Find where the given text appears and provide that cell's center as [x, y] coordinate. 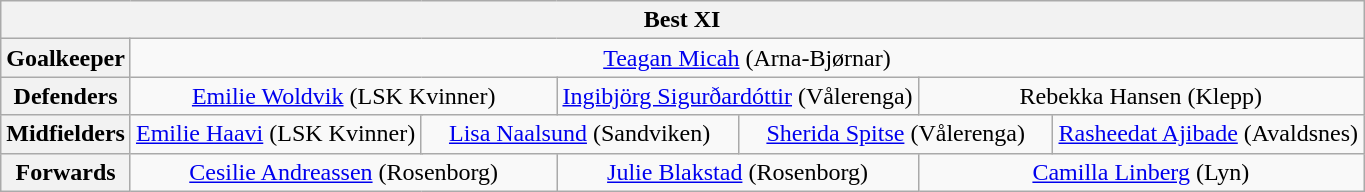
Midfielders [66, 134]
Julie Blakstad (Rosenborg) [738, 172]
Forwards [66, 172]
Cesilie Andreassen (Rosenborg) [343, 172]
Emilie Haavi (LSK Kvinner) [275, 134]
Teagan Micah (Arna-Bjørnar) [746, 58]
Goalkeeper [66, 58]
Rasheedat Ajibade (Avaldsnes) [1208, 134]
Ingibjörg Sigurðardóttir (Vålerenga) [738, 96]
Lisa Naalsund (Sandviken) [580, 134]
Rebekka Hansen (Klepp) [1140, 96]
Best XI [682, 20]
Defenders [66, 96]
Emilie Woldvik (LSK Kvinner) [343, 96]
Camilla Linberg (Lyn) [1140, 172]
Sherida Spitse (Vålerenga) [896, 134]
